Determine the (x, y) coordinate at the center of the cell enclosing the given text.  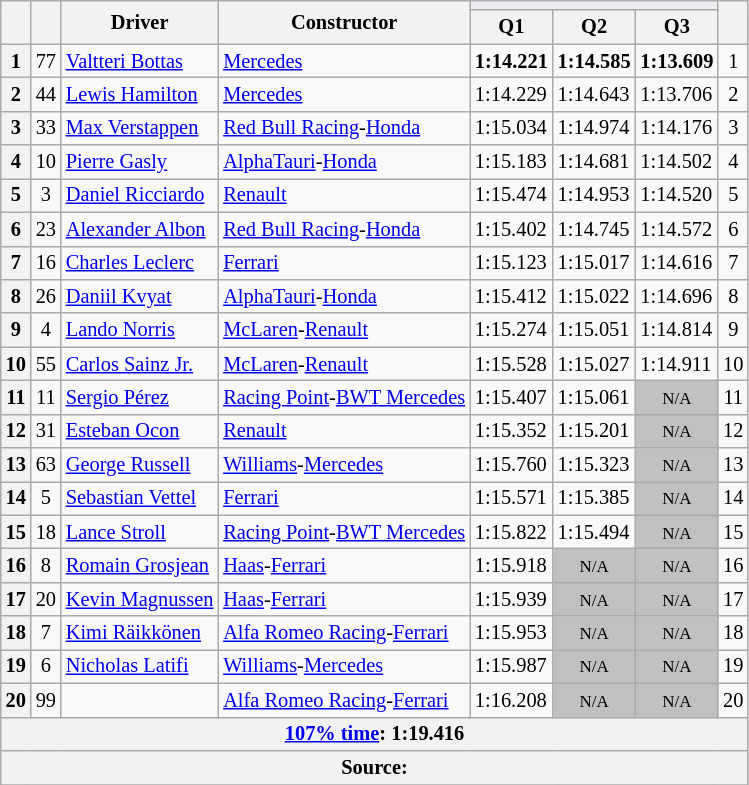
1:14.176 (676, 128)
1:13.609 (676, 61)
Nicholas Latifi (140, 666)
1:15.494 (594, 532)
1:15.385 (594, 498)
Lewis Hamilton (140, 94)
Carlos Sainz Jr. (140, 364)
Kevin Magnussen (140, 599)
Lando Norris (140, 330)
1:15.407 (512, 397)
Romain Grosjean (140, 565)
1:15.918 (512, 565)
Valtteri Bottas (140, 61)
Constructor (344, 22)
1:15.402 (512, 229)
1:14.585 (594, 61)
1:14.229 (512, 94)
Charles Leclerc (140, 263)
1:15.822 (512, 532)
1:14.696 (676, 296)
107% time: 1:19.416 (375, 734)
Sergio Pérez (140, 397)
1:14.643 (594, 94)
1:14.911 (676, 364)
1:15.051 (594, 330)
1:15.760 (512, 465)
Q3 (676, 27)
1:13.706 (676, 94)
1:15.022 (594, 296)
Sebastian Vettel (140, 498)
99 (46, 700)
Kimi Räikkönen (140, 633)
77 (46, 61)
1:15.528 (512, 364)
1:15.474 (512, 195)
1:14.814 (676, 330)
1:14.502 (676, 162)
Q1 (512, 27)
1:14.974 (594, 128)
Source: (375, 767)
Driver (140, 22)
1:15.939 (512, 599)
Lance Stroll (140, 532)
1:15.953 (512, 633)
1:16.208 (512, 700)
1:15.027 (594, 364)
1:15.352 (512, 431)
31 (46, 431)
44 (46, 94)
Max Verstappen (140, 128)
1:15.323 (594, 465)
Alexander Albon (140, 229)
23 (46, 229)
1:15.017 (594, 263)
Esteban Ocon (140, 431)
1:15.412 (512, 296)
1:14.953 (594, 195)
1:14.221 (512, 61)
Daniil Kvyat (140, 296)
1:15.034 (512, 128)
1:15.987 (512, 666)
55 (46, 364)
1:14.745 (594, 229)
1:15.274 (512, 330)
George Russell (140, 465)
1:14.681 (594, 162)
1:14.616 (676, 263)
1:15.061 (594, 397)
Q2 (594, 27)
Daniel Ricciardo (140, 195)
1:15.571 (512, 498)
1:14.572 (676, 229)
63 (46, 465)
1:15.183 (512, 162)
Pierre Gasly (140, 162)
33 (46, 128)
1:15.201 (594, 431)
26 (46, 296)
1:14.520 (676, 195)
1:15.123 (512, 263)
